Scan for the cell matching the given text and deliver its [X, Y] coordinate at center. 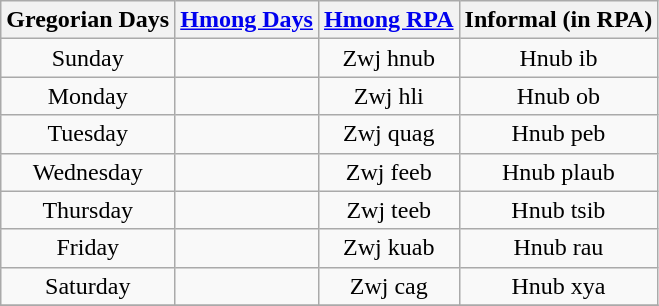
Zwj feeb [388, 172]
Saturday [88, 286]
Tuesday [88, 134]
Hnub ib [558, 58]
Hnub peb [558, 134]
Friday [88, 248]
Informal (in RPA) [558, 20]
Thursday [88, 210]
Zwj teeb [388, 210]
Zwj kuab [388, 248]
Hmong RPA [388, 20]
Zwj hli [388, 96]
Zwj hnub [388, 58]
Zwj cag [388, 286]
Wednesday [88, 172]
Zwj quag [388, 134]
Gregorian Days [88, 20]
Monday [88, 96]
Hnub xya [558, 286]
Hnub rau [558, 248]
Hnub plaub [558, 172]
Hnub tsib [558, 210]
Hmong Days [247, 20]
Hnub ob [558, 96]
Sunday [88, 58]
